Output the (x, y) coordinate of the center of the cell containing the given text.  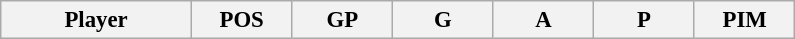
Player (96, 20)
G (444, 20)
PIM (744, 20)
GP (342, 20)
POS (242, 20)
P (644, 20)
A (544, 20)
